Determine the (x, y) coordinate at the center of the cell enclosing the given text.  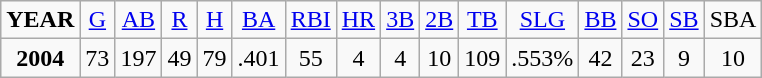
R (180, 20)
YEAR (40, 20)
H (214, 20)
23 (643, 58)
SO (643, 20)
9 (684, 58)
109 (482, 58)
SLG (542, 20)
BA (258, 20)
2B (440, 20)
3B (400, 20)
42 (600, 58)
TB (482, 20)
49 (180, 58)
HR (358, 20)
73 (98, 58)
2004 (40, 58)
RBI (310, 20)
79 (214, 58)
.401 (258, 58)
55 (310, 58)
SB (684, 20)
197 (138, 58)
.553% (542, 58)
SBA (733, 20)
G (98, 20)
AB (138, 20)
BB (600, 20)
